Extract the (X, Y) coordinate from the center of the cell holding the provided text.  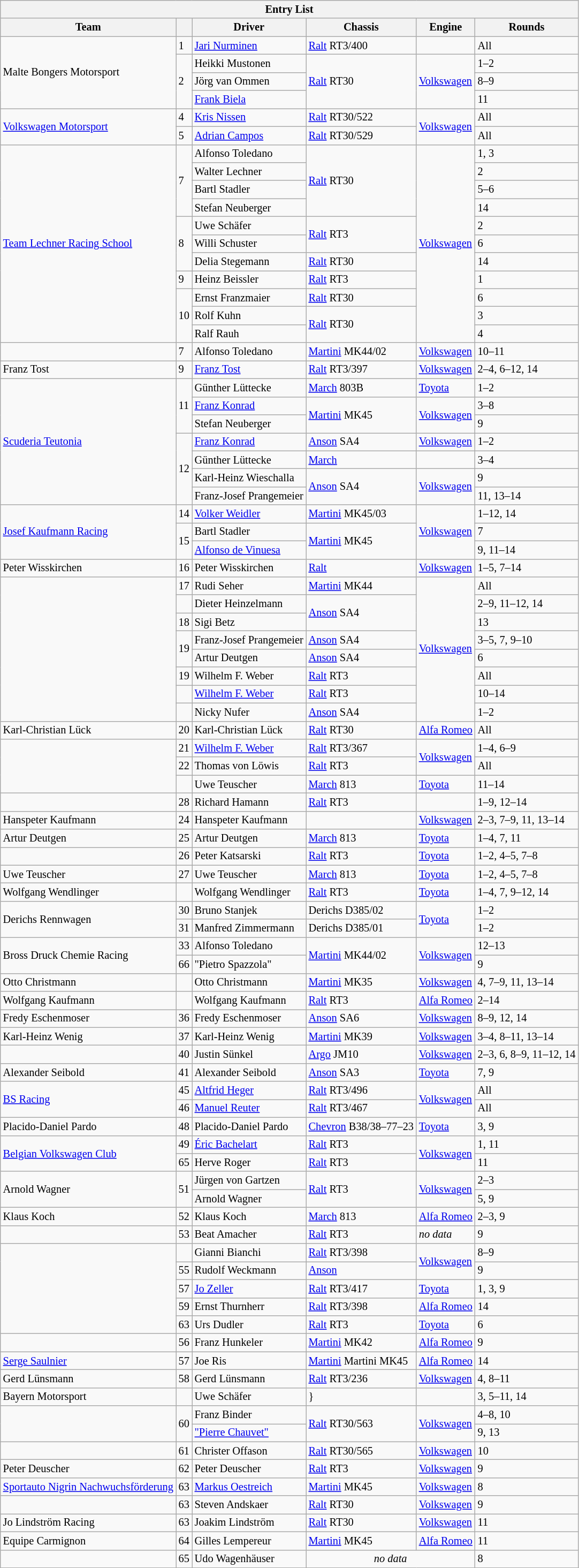
Josef Kaufmann Racing (88, 532)
66 (184, 964)
Udo Wagenhäuser (249, 1559)
16 (184, 568)
9, 11–14 (527, 550)
Heikki Mustonen (249, 63)
Volkswagen Motorsport (88, 126)
5, 9 (527, 1199)
Delia Stegemann (249, 262)
53 (184, 1234)
55 (184, 1270)
Ernst Franzmaier (249, 298)
1, 3, 9 (527, 1289)
3–8 (527, 406)
Anson SA3 (361, 1072)
3–5, 7, 9–10 (527, 640)
12 (184, 469)
Franz Binder (249, 1415)
Martini MK39 (361, 1036)
2–4, 6–12, 14 (527, 369)
Bayern Motorsport (88, 1397)
Driver (249, 27)
36 (184, 1018)
Jörg van Ommen (249, 81)
27 (184, 874)
59 (184, 1307)
2–9, 11–12, 14 (527, 604)
March (361, 460)
Argo JM10 (361, 1054)
62 (184, 1468)
1–9, 12–14 (527, 802)
21 (184, 748)
Peter Katsarski (249, 856)
Rounds (527, 27)
56 (184, 1343)
Alfonso de Vinuesa (249, 550)
Ralt RT3/496 (361, 1090)
46 (184, 1108)
33 (184, 946)
Ralt RT30/565 (361, 1451)
} (361, 1397)
Rudi Seher (249, 586)
Ralt (361, 568)
Martini MK42 (361, 1343)
3, 5–11, 14 (527, 1397)
Ralt RT3/467 (361, 1108)
Ralt RT3/236 (361, 1378)
March 803B (361, 388)
Entry List (289, 9)
Engine (446, 27)
Ralt RT3/400 (361, 46)
Belgian Volkswagen Club (88, 1153)
13 (527, 622)
24 (184, 820)
BS Racing (88, 1100)
Martini MK45/03 (361, 514)
"Pietro Spazzola" (249, 964)
7, 9 (527, 1072)
Dieter Heinzelmann (249, 604)
37 (184, 1036)
2–3, 6, 8–9, 11–12, 14 (527, 1054)
10–14 (527, 694)
58 (184, 1378)
11, 13–14 (527, 496)
Altfrid Heger (249, 1090)
Chevron B38/38–77–23 (361, 1126)
5 (184, 135)
Rolf Kuhn (249, 315)
Richard Hamann (249, 802)
Sigi Betz (249, 622)
Derichs Rennwagen (88, 919)
Jo Lindström Racing (88, 1522)
Malte Bongers Motorsport (88, 73)
31 (184, 928)
26 (184, 856)
45 (184, 1090)
Ralt RT30/522 (361, 117)
Herve Roger (249, 1162)
Ralf Rauh (249, 334)
Ralt RT30/563 (361, 1424)
20 (184, 730)
2–3 (527, 1180)
Urs Dudler (249, 1324)
Franz Hunkeler (249, 1343)
Bruno Stanjek (249, 910)
Karl-Heinz Wieschalla (249, 478)
Justin Sünkel (249, 1054)
Martini Martini MK45 (361, 1361)
3–4, 8–11, 13–14 (527, 1036)
3–4 (527, 460)
5–6 (527, 190)
Bross Druck Chemie Racing (88, 955)
40 (184, 1054)
12–13 (527, 946)
17 (184, 586)
Manuel Reuter (249, 1108)
Chassis (361, 27)
Steven Andskaer (249, 1505)
2–14 (527, 1000)
1, 3 (527, 154)
Ralt RT3/397 (361, 369)
64 (184, 1541)
1–4, 7, 9–12, 14 (527, 892)
Scuderia Teutonia (88, 442)
Manfred Zimmermann (249, 928)
Jürgen von Gartzen (249, 1180)
Adrian Campos (249, 135)
Éric Bachelart (249, 1145)
Derichs D385/02 (361, 910)
1–12, 14 (527, 514)
48 (184, 1126)
1–4, 6–9 (527, 748)
Beat Amacher (249, 1234)
"Pierre Chauvet" (249, 1433)
Serge Saulnier (88, 1361)
4, 8–11 (527, 1378)
Jari Nurminen (249, 46)
61 (184, 1451)
Ernst Thurnherr (249, 1307)
Team (88, 27)
Joe Ris (249, 1361)
60 (184, 1424)
10–11 (527, 352)
Heinz Beissler (249, 279)
51 (184, 1190)
8–9, 12, 14 (527, 1018)
2–3, 7–9, 11, 13–14 (527, 820)
Jo Zeller (249, 1289)
Joakim Lindström (249, 1522)
3, 9 (527, 1126)
Thomas von Löwis (249, 766)
18 (184, 622)
15 (184, 541)
3 (527, 315)
Gianni Bianchi (249, 1253)
Frank Biela (249, 100)
4–8, 10 (527, 1415)
1–5, 7–14 (527, 568)
Martini MK35 (361, 982)
52 (184, 1216)
9, 13 (527, 1433)
Volker Weidler (249, 514)
Kris Nissen (249, 117)
Markus Oestreich (249, 1487)
Rudolf Weckmann (249, 1270)
30 (184, 910)
Ralt RT30/529 (361, 135)
22 (184, 766)
41 (184, 1072)
Gilles Lempereur (249, 1541)
1–4, 7, 11 (527, 838)
2–3, 9 (527, 1216)
25 (184, 838)
11–14 (527, 784)
4, 7–9, 11, 13–14 (527, 982)
Ralt RT3/367 (361, 748)
Ralt RT3/417 (361, 1289)
28 (184, 802)
Christer Offason (249, 1451)
Anson (361, 1270)
1, 11 (527, 1145)
49 (184, 1145)
Martini MK44 (361, 586)
Derichs D385/01 (361, 928)
Willi Schuster (249, 244)
Equipe Carmignon (88, 1541)
Sportauto Nigrin Nachwuchsförderung (88, 1487)
Nicky Nufer (249, 712)
Anson SA6 (361, 1018)
Team Lechner Racing School (88, 244)
Walter Lechner (249, 171)
